From the cell containing the given text, extract its center point as (x, y) coordinate. 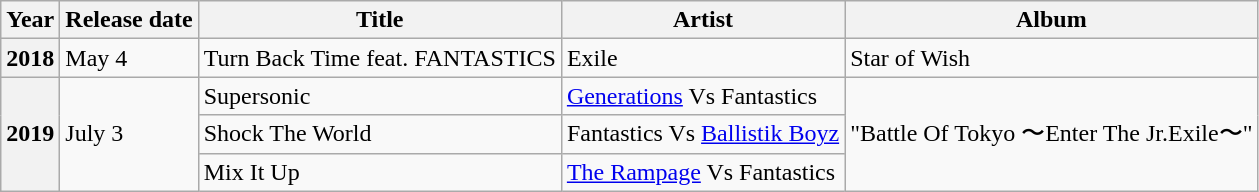
Release date (129, 20)
July 3 (129, 134)
Supersonic (380, 96)
"Battle Of Tokyo 〜Enter The Jr.Exile〜" (1052, 134)
Title (380, 20)
Artist (702, 20)
The Rampage Vs Fantastics (702, 172)
Year (30, 20)
Star of Wish (1052, 58)
Turn Back Time feat. FANTASTICS (380, 58)
Album (1052, 20)
Mix It Up (380, 172)
2018 (30, 58)
May 4 (129, 58)
Shock The World (380, 134)
Generations Vs Fantastics (702, 96)
Exile (702, 58)
2019 (30, 134)
Fantastics Vs Ballistik Boyz (702, 134)
